Pinpoint the cell where the given text exists, returning its (X, Y) midpoint coordinate. 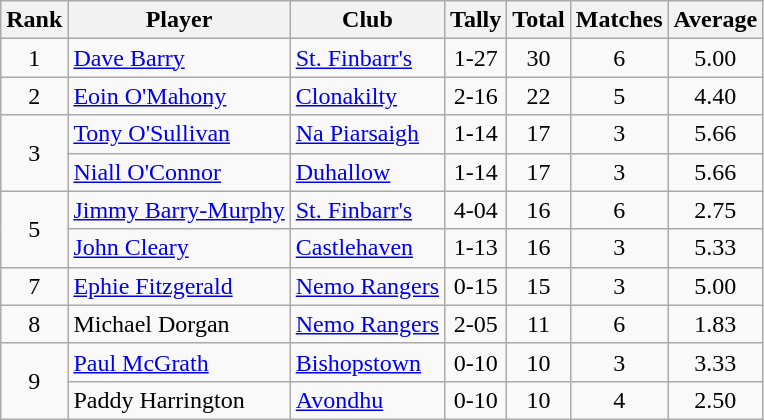
Na Piarsaigh (367, 134)
Michael Dorgan (179, 324)
Average (716, 20)
4.40 (716, 96)
8 (34, 324)
Bishopstown (367, 362)
Clonakilty (367, 96)
Dave Barry (179, 58)
22 (539, 96)
9 (34, 381)
John Cleary (179, 248)
4-04 (476, 210)
5.33 (716, 248)
Club (367, 20)
0-15 (476, 286)
Tally (476, 20)
2 (34, 96)
2.75 (716, 210)
Paddy Harrington (179, 400)
4 (619, 400)
Castlehaven (367, 248)
2.50 (716, 400)
15 (539, 286)
Avondhu (367, 400)
Rank (34, 20)
7 (34, 286)
Total (539, 20)
Duhallow (367, 172)
Eoin O'Mahony (179, 96)
Tony O'Sullivan (179, 134)
3.33 (716, 362)
Ephie Fitzgerald (179, 286)
Matches (619, 20)
Player (179, 20)
1 (34, 58)
1-27 (476, 58)
Jimmy Barry-Murphy (179, 210)
2-16 (476, 96)
11 (539, 324)
2-05 (476, 324)
30 (539, 58)
1.83 (716, 324)
Niall O'Connor (179, 172)
Paul McGrath (179, 362)
1-13 (476, 248)
